Extract the (X, Y) coordinate from the center of the cell holding the provided text.  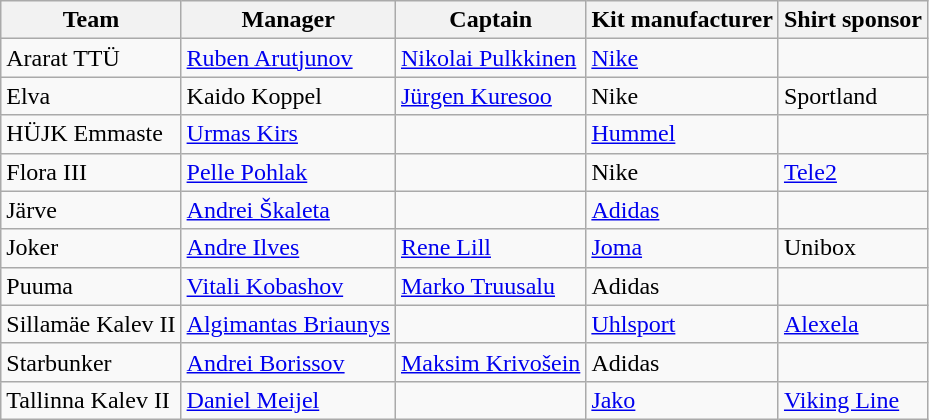
Sportland (852, 96)
Pelle Pohlak (288, 172)
Ruben Arutjunov (288, 58)
Viking Line (852, 400)
Team (91, 20)
Jürgen Kuresoo (490, 96)
Captain (490, 20)
Marko Truusalu (490, 286)
Nikolai Pulkkinen (490, 58)
Rene Lill (490, 248)
Urmas Kirs (288, 134)
Algimantas Briaunys (288, 324)
Vitali Kobashov (288, 286)
Kit manufacturer (682, 20)
Starbunker (91, 362)
HÜJK Emmaste (91, 134)
Tallinna Kalev II (91, 400)
Flora III (91, 172)
Andre Ilves (288, 248)
Andrei Borissov (288, 362)
Unibox (852, 248)
Alexela (852, 324)
Joker (91, 248)
Tele2 (852, 172)
Daniel Meijel (288, 400)
Jako (682, 400)
Järve (91, 210)
Hummel (682, 134)
Joma (682, 248)
Puuma (91, 286)
Elva (91, 96)
Shirt sponsor (852, 20)
Andrei Škaleta (288, 210)
Ararat TTÜ (91, 58)
Manager (288, 20)
Maksim Krivošein (490, 362)
Sillamäe Kalev II (91, 324)
Kaido Koppel (288, 96)
Uhlsport (682, 324)
